From the cell containing the given text, extract its center point as [X, Y] coordinate. 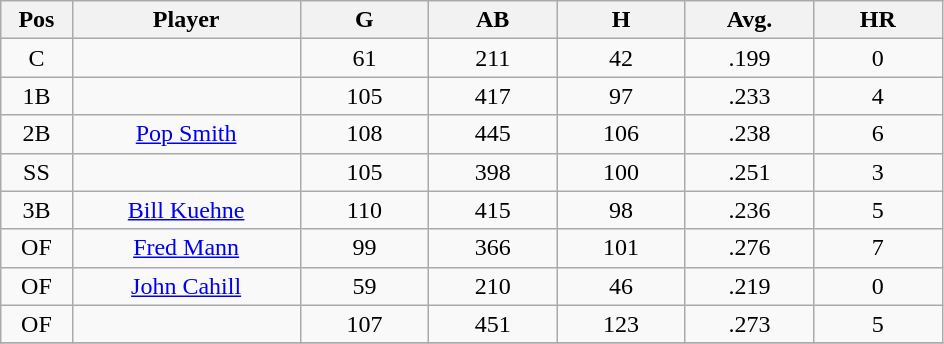
Pos [36, 20]
210 [493, 286]
C [36, 58]
.199 [749, 58]
108 [364, 134]
98 [621, 210]
Fred Mann [186, 248]
123 [621, 324]
107 [364, 324]
G [364, 20]
6 [878, 134]
211 [493, 58]
4 [878, 96]
.276 [749, 248]
John Cahill [186, 286]
1B [36, 96]
415 [493, 210]
451 [493, 324]
97 [621, 96]
HR [878, 20]
.236 [749, 210]
Pop Smith [186, 134]
.238 [749, 134]
.273 [749, 324]
99 [364, 248]
3 [878, 172]
Avg. [749, 20]
398 [493, 172]
366 [493, 248]
Player [186, 20]
110 [364, 210]
SS [36, 172]
59 [364, 286]
417 [493, 96]
106 [621, 134]
46 [621, 286]
.219 [749, 286]
7 [878, 248]
AB [493, 20]
100 [621, 172]
42 [621, 58]
.233 [749, 96]
61 [364, 58]
445 [493, 134]
3B [36, 210]
H [621, 20]
.251 [749, 172]
2B [36, 134]
101 [621, 248]
Bill Kuehne [186, 210]
